Locate the cell with the specified text and output its (X, Y) center coordinate. 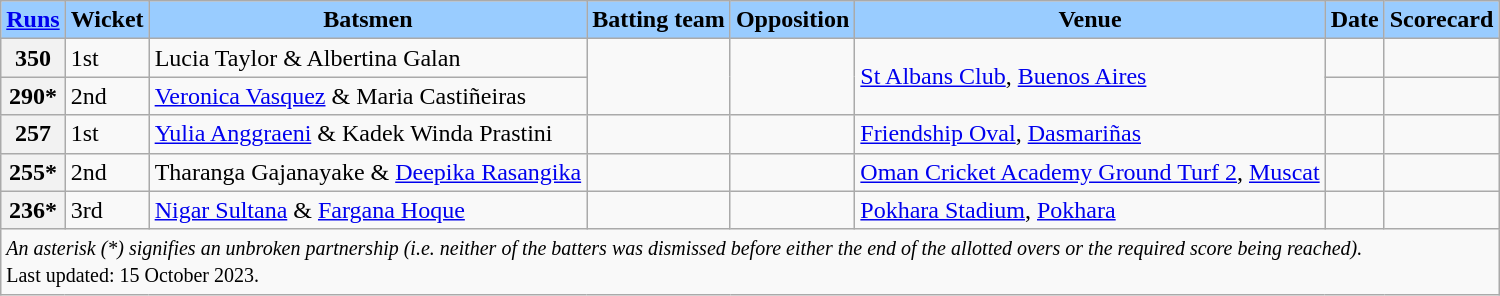
Wicket (107, 20)
Tharanga Gajanayake & Deepika Rasangika (368, 172)
257 (33, 134)
255* (33, 172)
Yulia Anggraeni & Kadek Winda Prastini (368, 134)
Venue (1090, 20)
Scorecard (1442, 20)
290* (33, 96)
Veronica Vasquez & Maria Castiñeiras (368, 96)
Friendship Oval, Dasmariñas (1090, 134)
Pokhara Stadium, Pokhara (1090, 210)
Oman Cricket Academy Ground Turf 2, Muscat (1090, 172)
Batsmen (368, 20)
Lucia Taylor & Albertina Galan (368, 58)
Date (1354, 20)
St Albans Club, Buenos Aires (1090, 77)
Nigar Sultana & Fargana Hoque (368, 210)
Batting team (659, 20)
Opposition (792, 20)
Runs (33, 20)
3rd (107, 210)
350 (33, 58)
236* (33, 210)
